Scan for the cell matching the given text and deliver its [X, Y] coordinate at center. 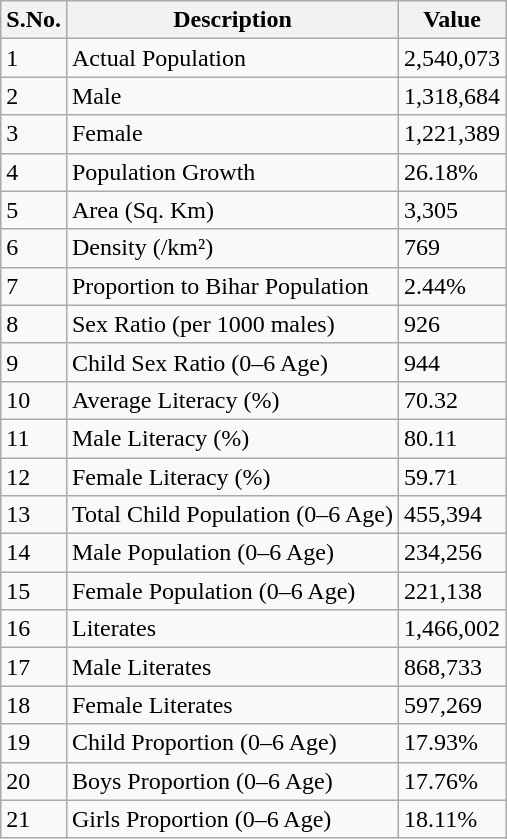
20 [34, 781]
70.32 [452, 400]
Proportion to Bihar Population [232, 286]
17.93% [452, 743]
Description [232, 20]
926 [452, 324]
1 [34, 58]
Female Literacy (%) [232, 477]
4 [34, 172]
Total Child Population (0–6 Age) [232, 515]
21 [34, 819]
Sex Ratio (per 1000 males) [232, 324]
Area (Sq. Km) [232, 210]
80.11 [452, 438]
17 [34, 667]
Population Growth [232, 172]
7 [34, 286]
Literates [232, 629]
Density (/km²) [232, 248]
15 [34, 591]
Male Literacy (%) [232, 438]
Boys Proportion (0–6 Age) [232, 781]
3 [34, 134]
Child Proportion (0–6 Age) [232, 743]
Female Literates [232, 705]
11 [34, 438]
6 [34, 248]
12 [34, 477]
9 [34, 362]
944 [452, 362]
Female Population (0–6 Age) [232, 591]
16 [34, 629]
18.11% [452, 819]
455,394 [452, 515]
Female [232, 134]
2.44% [452, 286]
S.No. [34, 20]
18 [34, 705]
2,540,073 [452, 58]
Actual Population [232, 58]
1,221,389 [452, 134]
234,256 [452, 553]
13 [34, 515]
Male Literates [232, 667]
1,318,684 [452, 96]
17.76% [452, 781]
Male Population (0–6 Age) [232, 553]
1,466,002 [452, 629]
597,269 [452, 705]
Child Sex Ratio (0–6 Age) [232, 362]
2 [34, 96]
221,138 [452, 591]
19 [34, 743]
14 [34, 553]
Male [232, 96]
Average Literacy (%) [232, 400]
868,733 [452, 667]
5 [34, 210]
Value [452, 20]
10 [34, 400]
8 [34, 324]
26.18% [452, 172]
769 [452, 248]
3,305 [452, 210]
Girls Proportion (0–6 Age) [232, 819]
59.71 [452, 477]
